Output the (x, y) coordinate of the center of the cell containing the given text.  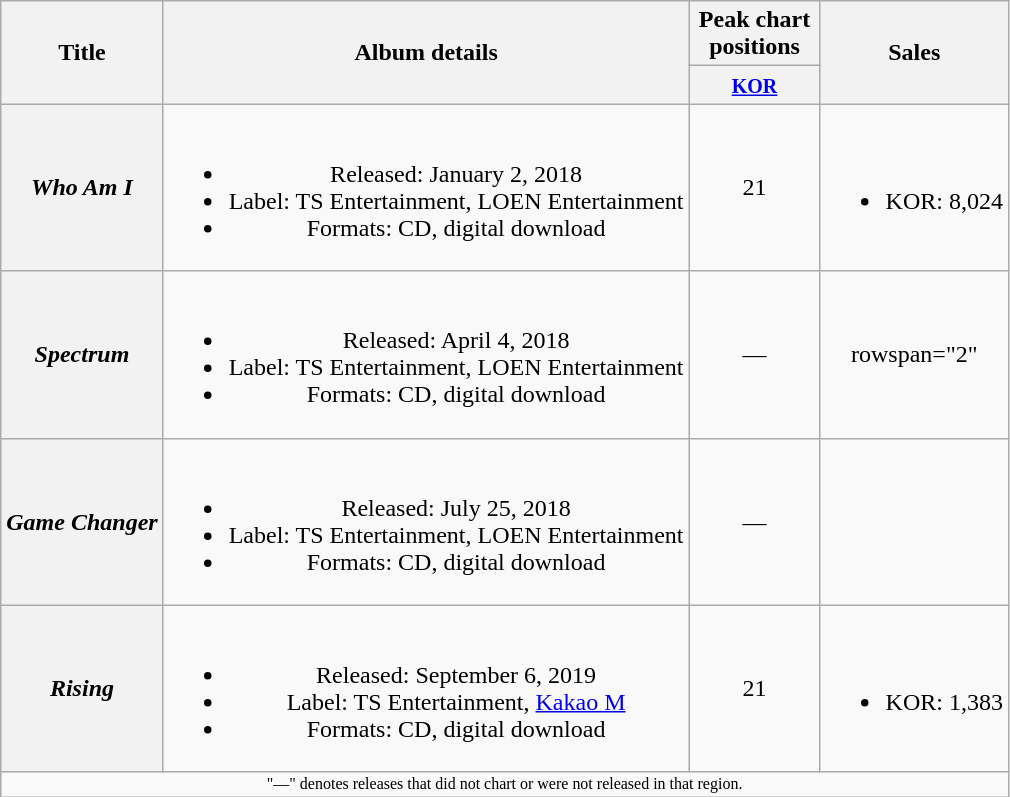
Title (82, 52)
Sales (914, 52)
Released: January 2, 2018Label: TS Entertainment, LOEN EntertainmentFormats: CD, digital download (426, 188)
Released: April 4, 2018Label: TS Entertainment, LOEN EntertainmentFormats: CD, digital download (426, 354)
Released: July 25, 2018Label: TS Entertainment, LOEN EntertainmentFormats: CD, digital download (426, 522)
Album details (426, 52)
KOR: 8,024 (914, 188)
Rising (82, 688)
"—" denotes releases that did not chart or were not released in that region. (505, 784)
KOR (754, 85)
Game Changer (82, 522)
KOR: 1,383 (914, 688)
Peak chart positions (754, 34)
Released: September 6, 2019Label: TS Entertainment, Kakao MFormats: CD, digital download (426, 688)
Spectrum (82, 354)
Who Am I (82, 188)
rowspan="2" (914, 354)
